Scan for the cell matching the given text and deliver its [X, Y] coordinate at center. 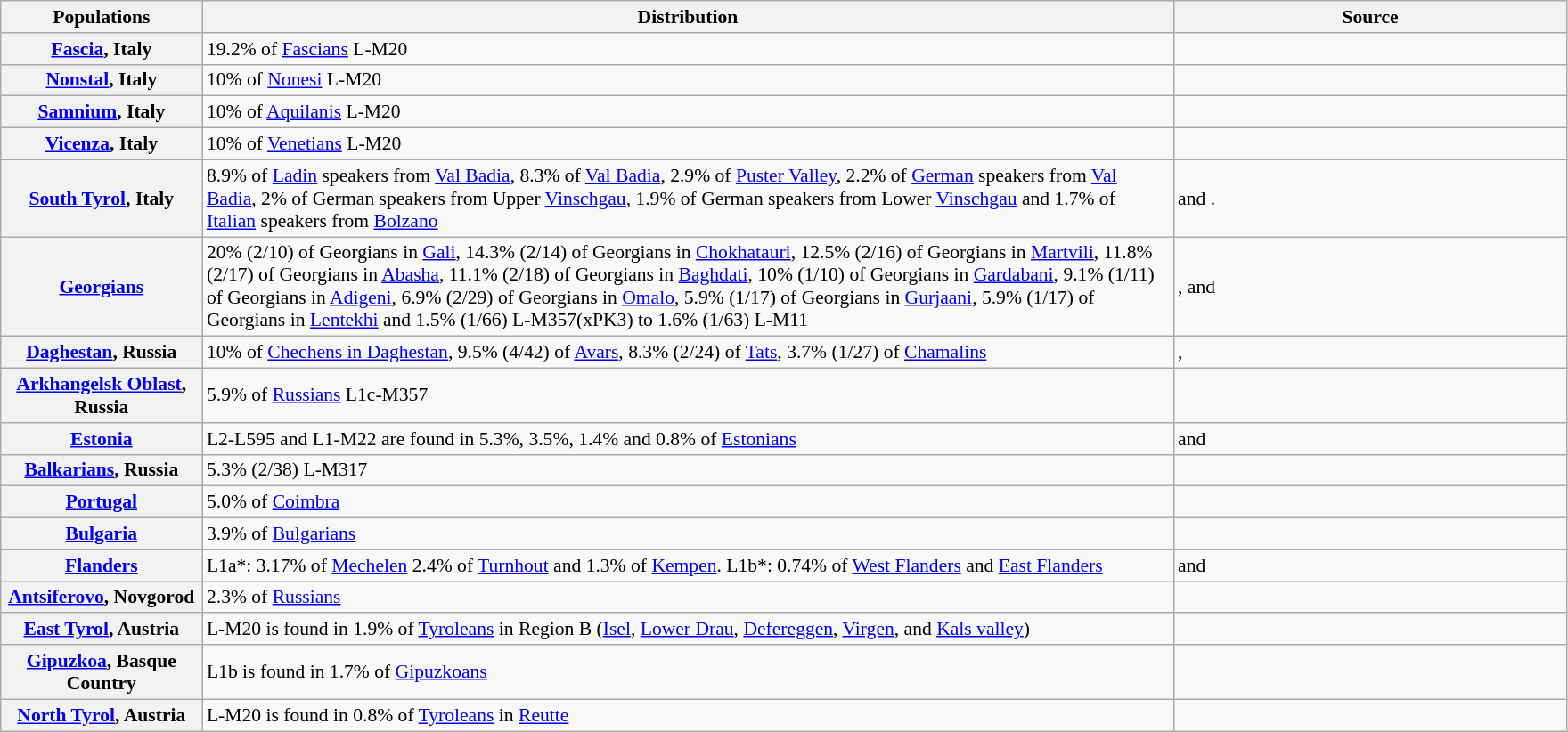
Source [1370, 17]
5.0% of Coimbra [688, 502]
10% of Chechens in Daghestan, 9.5% (4/42) of Avars, 8.3% (2/24) of Tats, 3.7% (1/27) of Chamalins [688, 353]
Balkarians, Russia [102, 470]
Daghestan, Russia [102, 353]
, and [1370, 287]
L2-L595 and L1-M22 are found in 5.3%, 3.5%, 1.4% and 0.8% of Estonians [688, 439]
Fascia, Italy [102, 49]
5.3% (2/38) L-M317 [688, 470]
Arkhangelsk Oblast, Russia [102, 395]
19.2% of Fascians L-M20 [688, 49]
Gipuzkoa, Basque Country [102, 671]
5.9% of Russians L1c-M357 [688, 395]
L1b is found in 1.7% of Gipuzkoans [688, 671]
Estonia [102, 439]
East Tyrol, Austria [102, 630]
Portugal [102, 502]
Nonstal, Italy [102, 80]
Flanders [102, 565]
Distribution [688, 17]
2.3% of Russians [688, 598]
North Tyrol, Austria [102, 715]
Vicenza, Italy [102, 144]
Samnium, Italy [102, 112]
Populations [102, 17]
Antsiferovo, Novgorod [102, 598]
L-M20 is found in 1.9% of Tyroleans in Region B (Isel, Lower Drau, Defereggen, Virgen, and Kals valley) [688, 630]
and . [1370, 198]
Georgians [102, 287]
L1a*: 3.17% of Mechelen 2.4% of Turnhout and 1.3% of Kempen. L1b*: 0.74% of West Flanders and East Flanders [688, 565]
L-M20 is found in 0.8% of Tyroleans in Reutte [688, 715]
10% of Nonesi L-M20 [688, 80]
South Tyrol, Italy [102, 198]
3.9% of Bulgarians [688, 534]
Bulgaria [102, 534]
10% of Venetians L-M20 [688, 144]
10% of Aquilanis L-M20 [688, 112]
, [1370, 353]
